From the cell containing the given text, extract its center point as [x, y] coordinate. 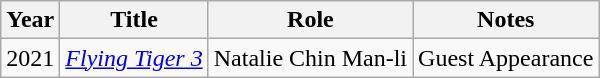
Guest Appearance [506, 58]
Year [30, 20]
Title [134, 20]
Flying Tiger 3 [134, 58]
2021 [30, 58]
Natalie Chin Man-li [310, 58]
Notes [506, 20]
Role [310, 20]
